Extract the [x, y] coordinate from the center of the cell holding the provided text.  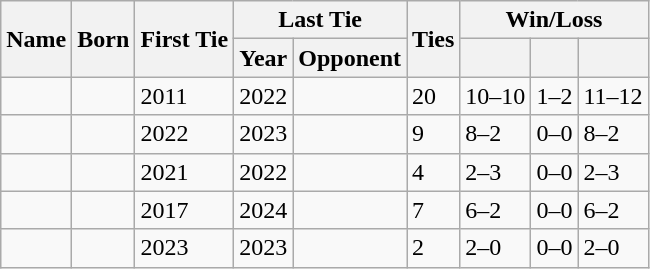
Opponent [350, 58]
Last Tie [320, 20]
Born [104, 39]
Win/Loss [554, 20]
2017 [184, 210]
10–10 [496, 96]
2021 [184, 172]
2024 [264, 210]
2011 [184, 96]
2 [434, 248]
Year [264, 58]
20 [434, 96]
Name [36, 39]
11–12 [613, 96]
1–2 [554, 96]
4 [434, 172]
9 [434, 134]
Ties [434, 39]
First Tie [184, 39]
7 [434, 210]
